Pinpoint the cell where the given text exists, returning its [X, Y] midpoint coordinate. 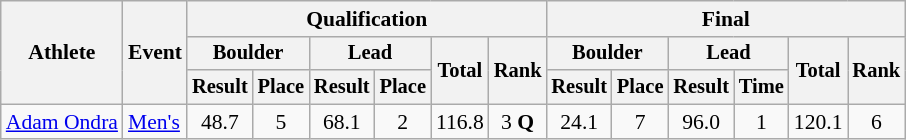
5 [281, 122]
Event [155, 52]
Adam Ondra [62, 122]
Athlete [62, 52]
2 [403, 122]
Men's [155, 122]
Time [762, 87]
7 [640, 122]
96.0 [701, 122]
24.1 [579, 122]
Final [726, 19]
6 [877, 122]
1 [762, 122]
3 Q [518, 122]
120.1 [818, 122]
68.1 [342, 122]
Qualification [366, 19]
48.7 [220, 122]
116.8 [460, 122]
